For the text-containing cell, return its midpoint in (X, Y) coordinate format. 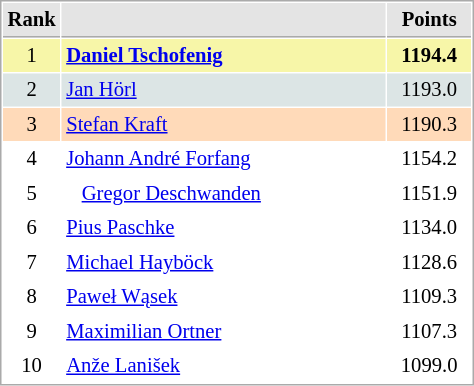
10 (32, 366)
1193.0 (429, 90)
8 (32, 296)
Gregor Deschwanden (224, 194)
Anže Lanišek (224, 366)
Rank (32, 20)
Michael Hayböck (224, 262)
2 (32, 90)
4 (32, 158)
1109.3 (429, 296)
1099.0 (429, 366)
Maximilian Ortner (224, 332)
5 (32, 194)
1194.4 (429, 56)
7 (32, 262)
9 (32, 332)
Jan Hörl (224, 90)
Stefan Kraft (224, 124)
Daniel Tschofenig (224, 56)
1151.9 (429, 194)
1128.6 (429, 262)
1190.3 (429, 124)
Johann André Forfang (224, 158)
Points (429, 20)
6 (32, 228)
1154.2 (429, 158)
1134.0 (429, 228)
1107.3 (429, 332)
3 (32, 124)
Pius Paschke (224, 228)
1 (32, 56)
Paweł Wąsek (224, 296)
